For the text-containing cell, return its midpoint in [x, y] coordinate format. 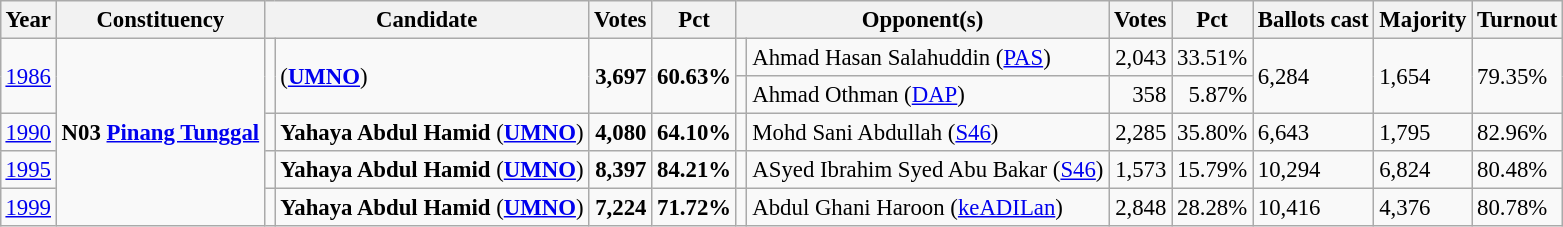
Ahmad Hasan Salahuddin (PAS) [928, 57]
33.51% [1212, 57]
Turnout [1518, 20]
1990 [28, 133]
6,824 [1423, 170]
5.87% [1212, 95]
Year [28, 20]
60.63% [694, 76]
35.80% [1212, 133]
6,643 [1314, 133]
79.35% [1518, 76]
(UMNO) [432, 76]
80.78% [1518, 208]
Candidate [426, 20]
Constituency [160, 20]
80.48% [1518, 170]
1999 [28, 208]
8,397 [620, 170]
28.28% [1212, 208]
4,376 [1423, 208]
1995 [28, 170]
7,224 [620, 208]
84.21% [694, 170]
1986 [28, 76]
Opponent(s) [922, 20]
10,294 [1314, 170]
82.96% [1518, 133]
2,043 [1140, 57]
Abdul Ghani Haroon (keADILan) [928, 208]
358 [1140, 95]
ASyed Ibrahim Syed Abu Bakar (S46) [928, 170]
6,284 [1314, 76]
Ballots cast [1314, 20]
1,654 [1423, 76]
Ahmad Othman (DAP) [928, 95]
10,416 [1314, 208]
4,080 [620, 133]
N03 Pinang Tunggal [160, 132]
Majority [1423, 20]
2,285 [1140, 133]
64.10% [694, 133]
15.79% [1212, 170]
71.72% [694, 208]
1,573 [1140, 170]
3,697 [620, 76]
Mohd Sani Abdullah (S46) [928, 133]
1,795 [1423, 133]
2,848 [1140, 208]
